Search for the cell housing the specified text and yield its (x, y) center coordinate. 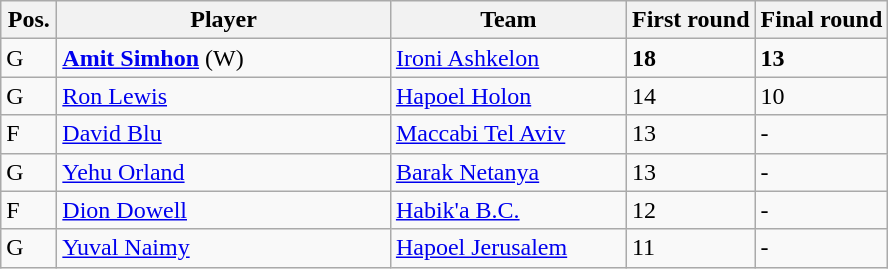
David Blu (224, 134)
Dion Dowell (224, 210)
Team (508, 20)
Final round (822, 20)
18 (690, 58)
Hapoel Jerusalem (508, 248)
Ron Lewis (224, 96)
Ironi Ashkelon (508, 58)
Maccabi Tel Aviv (508, 134)
Pos. (29, 20)
Amit Simhon (W) (224, 58)
Yuval Naimy (224, 248)
11 (690, 248)
First round (690, 20)
Yehu Orland (224, 172)
14 (690, 96)
Barak Netanya (508, 172)
Hapoel Holon (508, 96)
10 (822, 96)
Habik'a B.C. (508, 210)
Player (224, 20)
12 (690, 210)
